From the cell containing the given text, extract its center point as (x, y) coordinate. 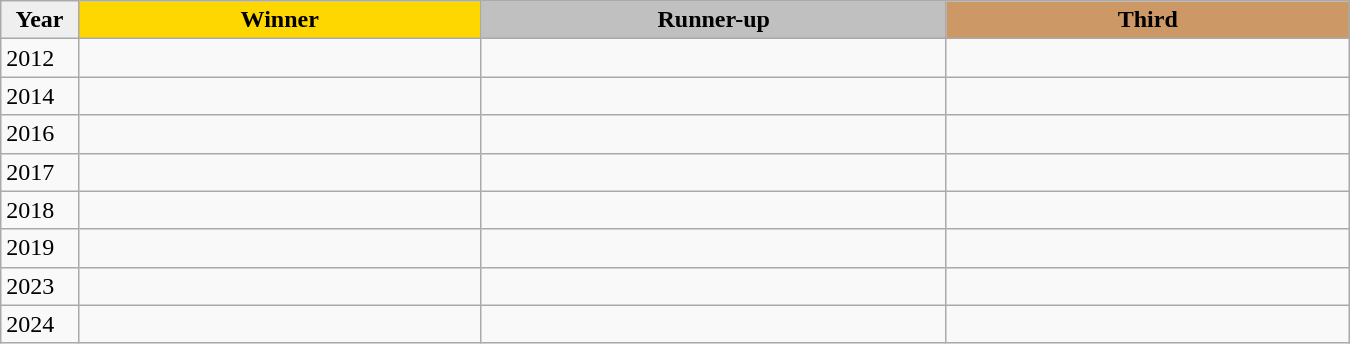
2012 (40, 58)
2016 (40, 134)
2024 (40, 324)
2023 (40, 286)
Runner-up (714, 20)
Third (1148, 20)
2014 (40, 96)
Winner (280, 20)
Year (40, 20)
2017 (40, 172)
2019 (40, 248)
2018 (40, 210)
